Provide the [X, Y] coordinate of the cell's center where the given text is located.  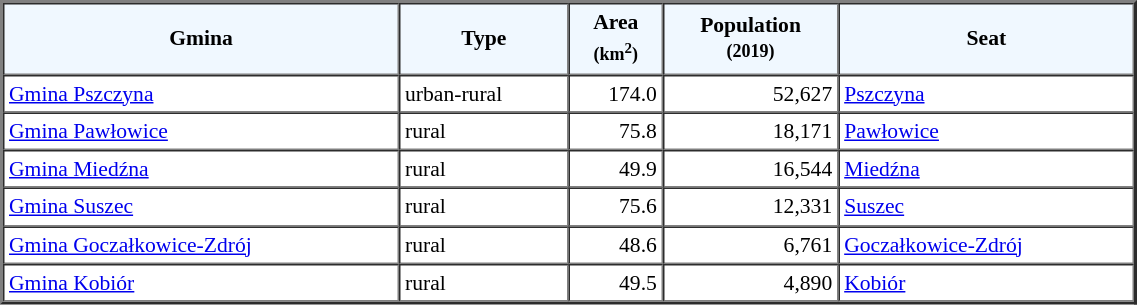
Gmina Pawłowice [201, 131]
Gmina Miedźna [201, 169]
12,331 [750, 207]
18,171 [750, 131]
4,890 [750, 283]
49.5 [616, 283]
48.6 [616, 245]
Gmina Goczałkowice-Zdrój [201, 245]
Gmina [201, 38]
Gmina Kobiór [201, 283]
Pszczyna [986, 93]
75.8 [616, 131]
Suszec [986, 207]
Type [484, 38]
6,761 [750, 245]
52,627 [750, 93]
Area(km2) [616, 38]
Seat [986, 38]
16,544 [750, 169]
urban-rural [484, 93]
Goczałkowice-Zdrój [986, 245]
Gmina Suszec [201, 207]
Population(2019) [750, 38]
Pawłowice [986, 131]
Miedźna [986, 169]
Gmina Pszczyna [201, 93]
75.6 [616, 207]
Kobiór [986, 283]
49.9 [616, 169]
174.0 [616, 93]
